Return the [X, Y] coordinate for the center point of the cell that contains the specified text.  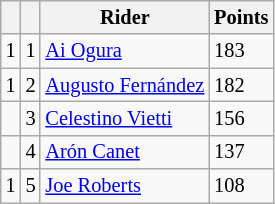
Rider [124, 17]
Celestino Vietti [124, 118]
137 [241, 152]
Ai Ogura [124, 51]
2 [31, 85]
Points [241, 17]
Joe Roberts [124, 186]
182 [241, 85]
Arón Canet [124, 152]
156 [241, 118]
5 [31, 186]
3 [31, 118]
183 [241, 51]
Augusto Fernández [124, 85]
4 [31, 152]
108 [241, 186]
